For the text-containing cell, return its midpoint in [x, y] coordinate format. 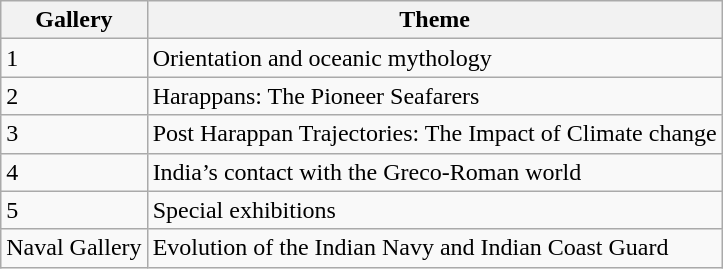
Evolution of the Indian Navy and Indian Coast Guard [434, 248]
4 [74, 172]
Orientation and oceanic mythology [434, 58]
India’s contact with the Greco-Roman world [434, 172]
Theme [434, 20]
Naval Gallery [74, 248]
5 [74, 210]
Post Harappan Trajectories: The Impact of Climate change [434, 134]
Gallery [74, 20]
2 [74, 96]
Special exhibitions [434, 210]
3 [74, 134]
Harappans: The Pioneer Seafarers [434, 96]
1 [74, 58]
